Provide the (X, Y) coordinate of the cell's center where the given text is located.  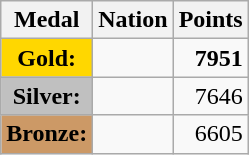
Points (210, 20)
7951 (210, 58)
Silver: (47, 96)
Gold: (47, 58)
Nation (133, 20)
6605 (210, 134)
Bronze: (47, 134)
Medal (47, 20)
7646 (210, 96)
